Find where the given text appears and provide that cell's center as [X, Y] coordinate. 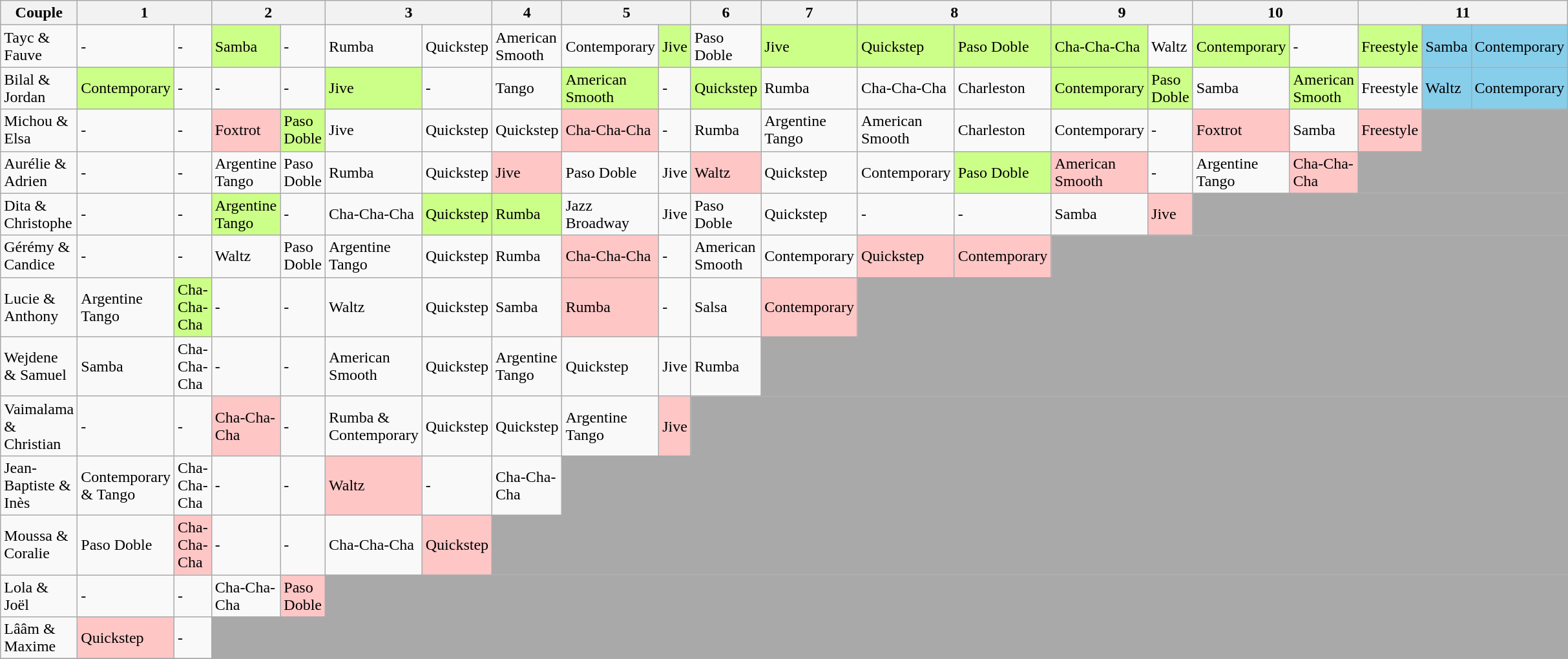
Moussa & Coralie [39, 545]
Tango [527, 88]
Aurélie & Adrien [39, 172]
Jean-Baptiste & Inès [39, 485]
Michou & Elsa [39, 131]
5 [627, 13]
2 [268, 13]
Bilal & Jordan [39, 88]
11 [1463, 13]
Vaimalama & Christian [39, 426]
Dita & Christophe [39, 214]
9 [1122, 13]
Lucie & Anthony [39, 307]
Lola & Joël [39, 596]
Gérémy & Candice [39, 256]
Tayc & Fauve [39, 47]
Lââm & Maxime [39, 638]
Couple [39, 13]
7 [810, 13]
8 [954, 13]
Salsa [726, 307]
4 [527, 13]
6 [726, 13]
3 [409, 13]
10 [1275, 13]
1 [145, 13]
Wejdene & Samuel [39, 366]
Contemporary & Tango [126, 485]
Jazz Broadway [611, 214]
Rumba & Contemporary [374, 426]
